For the text-containing cell, return its midpoint in [x, y] coordinate format. 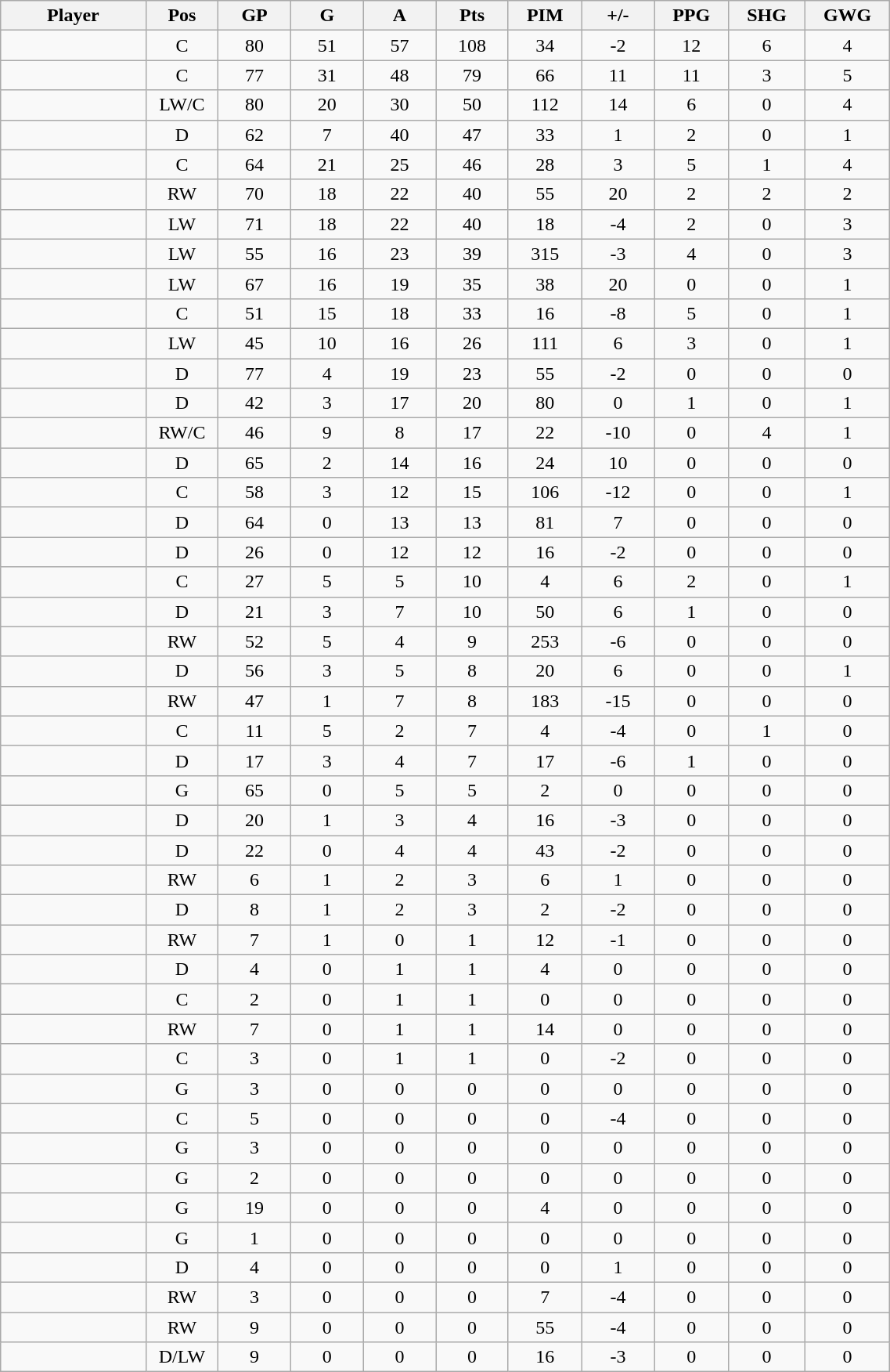
183 [545, 701]
PIM [545, 16]
58 [255, 493]
24 [545, 463]
RW/C [182, 433]
SHG [767, 16]
52 [255, 641]
GP [255, 16]
81 [545, 522]
71 [255, 224]
+/- [618, 16]
28 [545, 164]
57 [399, 45]
A [399, 16]
38 [545, 283]
30 [399, 105]
25 [399, 164]
66 [545, 75]
LW/C [182, 105]
Pts [473, 16]
27 [255, 582]
-15 [618, 701]
D/LW [182, 1357]
62 [255, 135]
-8 [618, 313]
70 [255, 194]
112 [545, 105]
42 [255, 403]
-10 [618, 433]
35 [473, 283]
253 [545, 641]
43 [545, 850]
39 [473, 254]
111 [545, 343]
67 [255, 283]
Pos [182, 16]
31 [327, 75]
GWG [847, 16]
315 [545, 254]
56 [255, 671]
45 [255, 343]
79 [473, 75]
34 [545, 45]
-1 [618, 940]
-12 [618, 493]
106 [545, 493]
PPG [692, 16]
48 [399, 75]
108 [473, 45]
Player [74, 16]
